From the cell containing the given text, extract its center point as [X, Y] coordinate. 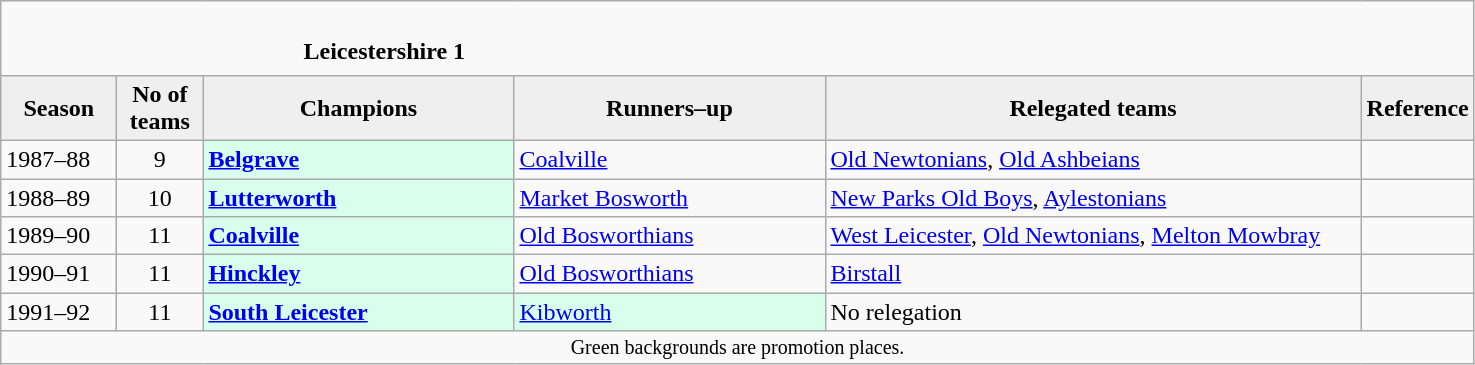
Green backgrounds are promotion places. [738, 348]
Champions [358, 108]
West Leicester, Old Newtonians, Melton Mowbray [1093, 236]
Birstall [1093, 274]
Kibworth [670, 312]
1989–90 [59, 236]
Lutterworth [358, 197]
1991–92 [59, 312]
Season [59, 108]
Market Bosworth [670, 197]
9 [160, 159]
Relegated teams [1093, 108]
South Leicester [358, 312]
1990–91 [59, 274]
Belgrave [358, 159]
No relegation [1093, 312]
1988–89 [59, 197]
Old Newtonians, Old Ashbeians [1093, 159]
Runners–up [670, 108]
New Parks Old Boys, Aylestonians [1093, 197]
Reference [1418, 108]
No of teams [160, 108]
10 [160, 197]
Hinckley [358, 274]
1987–88 [59, 159]
